Extract the (X, Y) coordinate from the center of the cell holding the provided text.  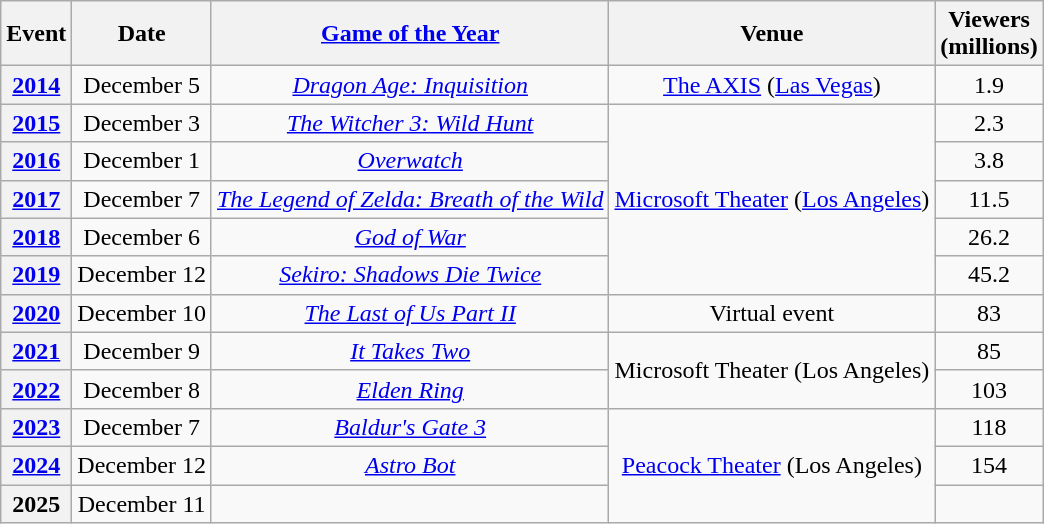
26.2 (989, 237)
Dragon Age: Inquisition (410, 85)
It Takes Two (410, 351)
2022 (36, 389)
Game of the Year (410, 34)
The Last of Us Part II (410, 313)
December 11 (142, 503)
2023 (36, 427)
2020 (36, 313)
December 1 (142, 161)
3.8 (989, 161)
Overwatch (410, 161)
2021 (36, 351)
154 (989, 465)
The Witcher 3: Wild Hunt (410, 123)
2024 (36, 465)
Venue (772, 34)
December 8 (142, 389)
Astro Bot (410, 465)
2014 (36, 85)
2016 (36, 161)
December 5 (142, 85)
December 10 (142, 313)
Virtual event (772, 313)
Peacock Theater (Los Angeles) (772, 465)
Sekiro: Shadows Die Twice (410, 275)
The Legend of Zelda: Breath of the Wild (410, 199)
2025 (36, 503)
2017 (36, 199)
Baldur's Gate 3 (410, 427)
103 (989, 389)
118 (989, 427)
December 3 (142, 123)
Viewers(millions) (989, 34)
Date (142, 34)
Elden Ring (410, 389)
2019 (36, 275)
85 (989, 351)
December 9 (142, 351)
2015 (36, 123)
December 6 (142, 237)
11.5 (989, 199)
83 (989, 313)
45.2 (989, 275)
2018 (36, 237)
Event (36, 34)
The AXIS (Las Vegas) (772, 85)
God of War (410, 237)
2.3 (989, 123)
1.9 (989, 85)
